For the text-containing cell, return its midpoint in [x, y] coordinate format. 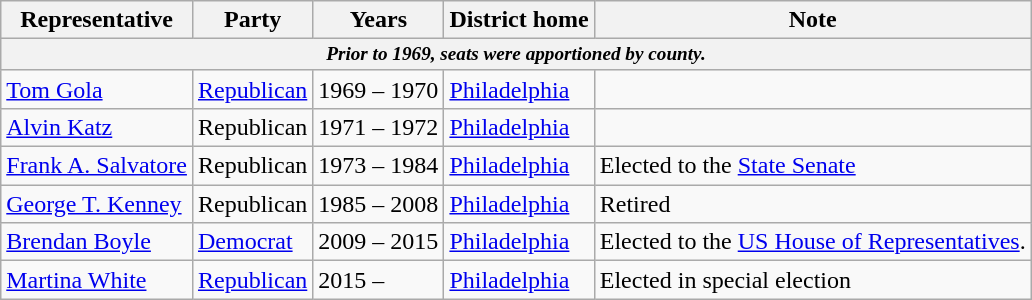
1969 – 1970 [378, 89]
Retired [812, 204]
Democrat [252, 242]
Tom Gola [97, 89]
1973 – 1984 [378, 166]
George T. Kenney [97, 204]
Elected in special election [812, 280]
Representative [97, 20]
Martina White [97, 280]
1985 – 2008 [378, 204]
Brendan Boyle [97, 242]
Elected to the State Senate [812, 166]
Elected to the US House of Representatives. [812, 242]
2015 – [378, 280]
Alvin Katz [97, 128]
Years [378, 20]
2009 – 2015 [378, 242]
1971 – 1972 [378, 128]
Frank A. Salvatore [97, 166]
Party [252, 20]
Note [812, 20]
Prior to 1969, seats were apportioned by county. [516, 55]
District home [519, 20]
